Return (x, y) of the center of cell containing provided text 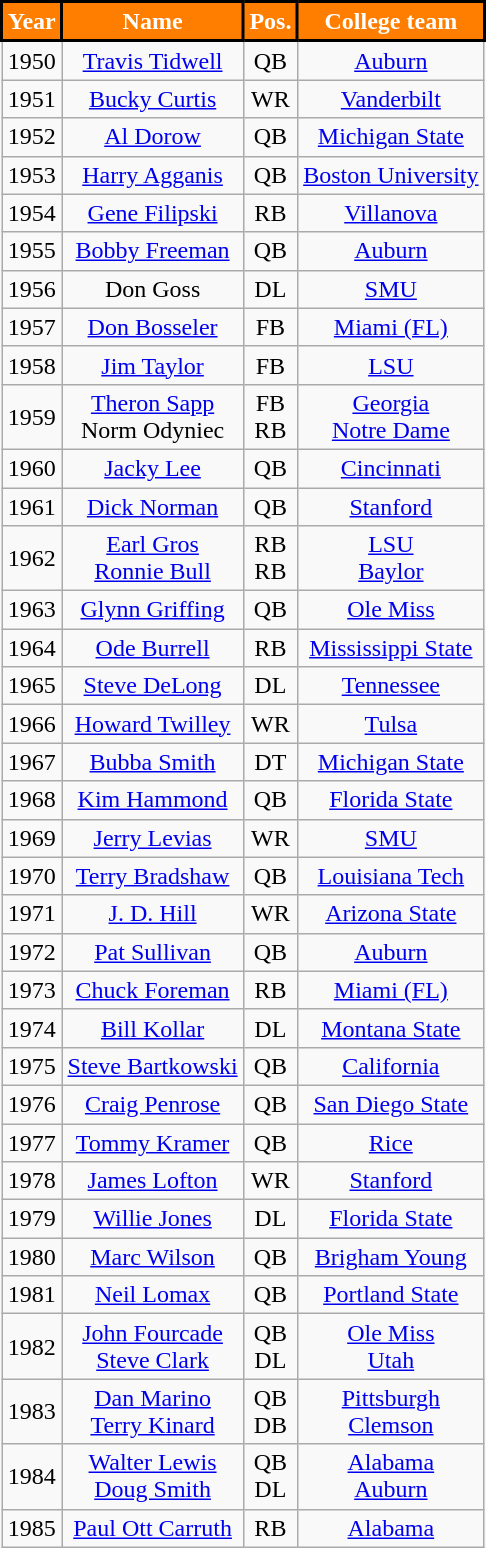
Travis Tidwell (152, 60)
1974 (32, 1028)
Ole Miss (391, 610)
Earl GrosRonnie Bull (152, 558)
1958 (32, 365)
1978 (32, 1181)
1975 (32, 1066)
Mississippi State (391, 648)
PittsburghClemson (391, 1412)
Don Goss (152, 289)
1979 (32, 1219)
1960 (32, 468)
Willie Jones (152, 1219)
1964 (32, 648)
1980 (32, 1257)
1957 (32, 327)
Bubba Smith (152, 762)
Dick Norman (152, 507)
Al Dorow (152, 137)
Bill Kollar (152, 1028)
College team (391, 22)
Bucky Curtis (152, 99)
1956 (32, 289)
J. D. Hill (152, 914)
1985 (32, 1528)
Marc Wilson (152, 1257)
Jacky Lee (152, 468)
1972 (32, 952)
Ole MissUtah (391, 1346)
California (391, 1066)
1968 (32, 800)
Tommy Kramer (152, 1143)
1953 (32, 175)
Jerry Levias (152, 838)
Cincinnati (391, 468)
Louisiana Tech (391, 876)
Brigham Young (391, 1257)
Name (152, 22)
Boston University (391, 175)
1984 (32, 1476)
Paul Ott Carruth (152, 1528)
1969 (32, 838)
Jim Taylor (152, 365)
Tulsa (391, 724)
Don Bosseler (152, 327)
Tennessee (391, 686)
John FourcadeSteve Clark (152, 1346)
1970 (32, 876)
FBRB (270, 416)
Howard Twilley (152, 724)
1955 (32, 251)
GeorgiaNotre Dame (391, 416)
Vanderbilt (391, 99)
1962 (32, 558)
Arizona State (391, 914)
Neil Lomax (152, 1295)
Glynn Griffing (152, 610)
LSU (391, 365)
1971 (32, 914)
Steve Bartkowski (152, 1066)
Pos. (270, 22)
James Lofton (152, 1181)
LSUBaylor (391, 558)
RBRB (270, 558)
Craig Penrose (152, 1104)
Montana State (391, 1028)
1977 (32, 1143)
1976 (32, 1104)
Terry Bradshaw (152, 876)
Kim Hammond (152, 800)
San Diego State (391, 1104)
1952 (32, 137)
1963 (32, 610)
1982 (32, 1346)
Steve DeLong (152, 686)
Chuck Foreman (152, 990)
Bobby Freeman (152, 251)
1966 (32, 724)
1954 (32, 213)
Harry Agganis (152, 175)
DT (270, 762)
Theron SappNorm Odyniec (152, 416)
1983 (32, 1412)
1967 (32, 762)
Dan MarinoTerry Kinard (152, 1412)
1950 (32, 60)
AlabamaAuburn (391, 1476)
1973 (32, 990)
1981 (32, 1295)
Walter LewisDoug Smith (152, 1476)
Alabama (391, 1528)
1965 (32, 686)
Year (32, 22)
Ode Burrell (152, 648)
QBDB (270, 1412)
Gene Filipski (152, 213)
Pat Sullivan (152, 952)
Rice (391, 1143)
1951 (32, 99)
Villanova (391, 213)
Portland State (391, 1295)
1961 (32, 507)
1959 (32, 416)
